Identify which cell holds the provided text, then report its [X, Y] central coordinate. 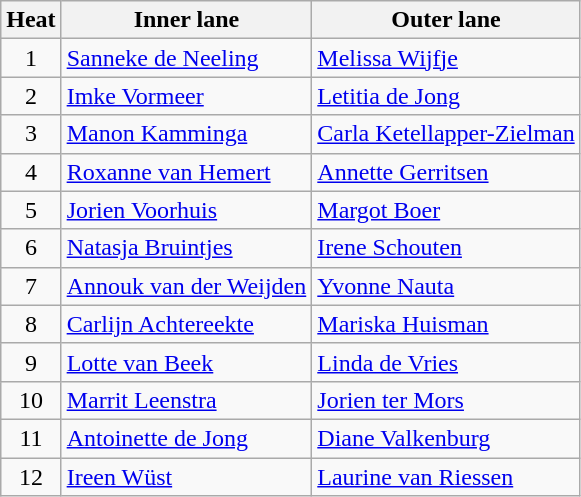
Manon Kamminga [186, 134]
Margot Boer [446, 210]
Linda de Vries [446, 362]
Irene Schouten [446, 248]
6 [31, 248]
5 [31, 210]
Imke Vormeer [186, 96]
Sanneke de Neeling [186, 58]
Outer lane [446, 20]
Diane Valkenburg [446, 438]
Carlijn Achtereekte [186, 324]
Mariska Huisman [446, 324]
Antoinette de Jong [186, 438]
Inner lane [186, 20]
Lotte van Beek [186, 362]
Laurine van Riessen [446, 477]
12 [31, 477]
2 [31, 96]
Heat [31, 20]
7 [31, 286]
Letitia de Jong [446, 96]
Annette Gerritsen [446, 172]
Marrit Leenstra [186, 400]
Natasja Bruintjes [186, 248]
Jorien Voorhuis [186, 210]
10 [31, 400]
11 [31, 438]
3 [31, 134]
Annouk van der Weijden [186, 286]
Carla Ketellapper-Zielman [446, 134]
9 [31, 362]
Melissa Wijfje [446, 58]
4 [31, 172]
Ireen Wüst [186, 477]
Yvonne Nauta [446, 286]
8 [31, 324]
1 [31, 58]
Jorien ter Mors [446, 400]
Roxanne van Hemert [186, 172]
